Locate the cell with the specified text and output its (x, y) center coordinate. 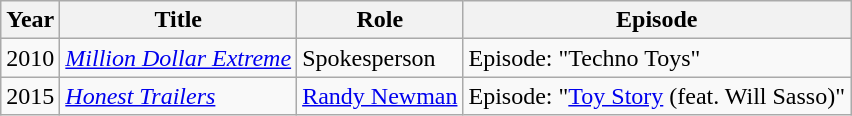
Episode (657, 20)
Honest Trailers (178, 96)
Year (30, 20)
Role (380, 20)
2010 (30, 58)
Million Dollar Extreme (178, 58)
Episode: "Toy Story (feat. Will Sasso)" (657, 96)
2015 (30, 96)
Randy Newman (380, 96)
Episode: "Techno Toys" (657, 58)
Title (178, 20)
Spokesperson (380, 58)
